Capture the cell that displays the provided text and extract its (x, y) central coordinate. 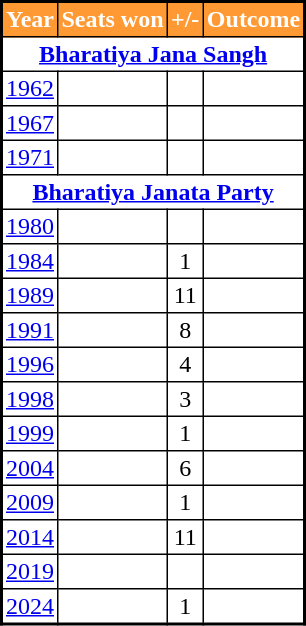
2019 (30, 571)
1991 (30, 330)
1967 (30, 123)
8 (185, 330)
1989 (30, 295)
Year (30, 20)
Outcome (254, 20)
2024 (30, 606)
1962 (30, 88)
1971 (30, 157)
Bharatiya Janata Party (154, 192)
1980 (30, 226)
Seats won (113, 20)
1999 (30, 433)
+/- (185, 20)
1998 (30, 399)
1984 (30, 261)
2009 (30, 502)
3 (185, 399)
Bharatiya Jana Sangh (154, 54)
4 (185, 364)
2004 (30, 468)
6 (185, 468)
1996 (30, 364)
2014 (30, 537)
